Determine the (X, Y) coordinate at the center of the cell enclosing the given text.  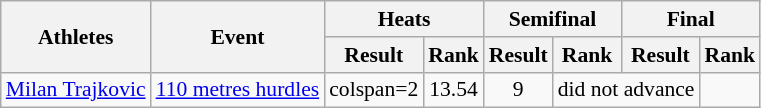
colspan=2 (374, 90)
Event (238, 36)
did not advance (626, 90)
110 metres hurdles (238, 90)
9 (518, 90)
13.54 (454, 90)
Semifinal (553, 19)
Final (690, 19)
Heats (404, 19)
Athletes (76, 36)
Milan Trajkovic (76, 90)
